Extract the (X, Y) coordinate from the center of the cell holding the provided text.  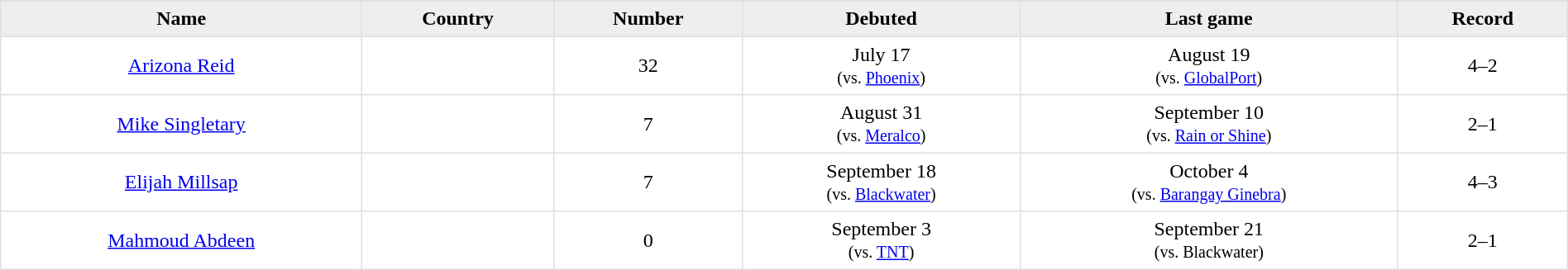
August 19(vs. GlobalPort) (1209, 65)
October 4(vs. Barangay Ginebra) (1209, 182)
0 (648, 240)
32 (648, 65)
Elijah Millsap (182, 182)
Mike Singletary (182, 124)
Last game (1209, 19)
Name (182, 19)
August 31(vs. Meralco) (882, 124)
September 10(vs. Rain or Shine) (1209, 124)
Number (648, 19)
4–3 (1482, 182)
4–2 (1482, 65)
Debuted (882, 19)
September 21(vs. Blackwater) (1209, 240)
July 17(vs. Phoenix) (882, 65)
Country (458, 19)
Arizona Reid (182, 65)
September 18(vs. Blackwater) (882, 182)
Record (1482, 19)
September 3(vs. TNT) (882, 240)
Mahmoud Abdeen (182, 240)
